Detect which cell encompasses the target text, then output its (x, y) center coordinate. 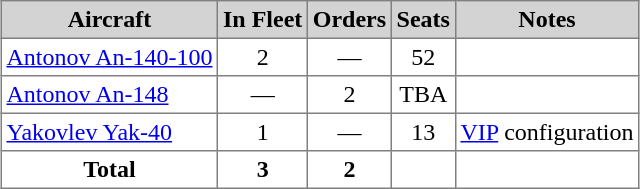
Aircraft (109, 20)
Total (109, 170)
Notes (547, 20)
VIP configuration (547, 132)
Antonov An-148 (109, 95)
Orders (350, 20)
13 (423, 132)
Antonov An-140-100 (109, 57)
In Fleet (263, 20)
Seats (423, 20)
52 (423, 57)
Yakovlev Yak-40 (109, 132)
1 (263, 132)
TBA (423, 95)
3 (263, 170)
